Output the (X, Y) coordinate of the center of the cell containing the given text.  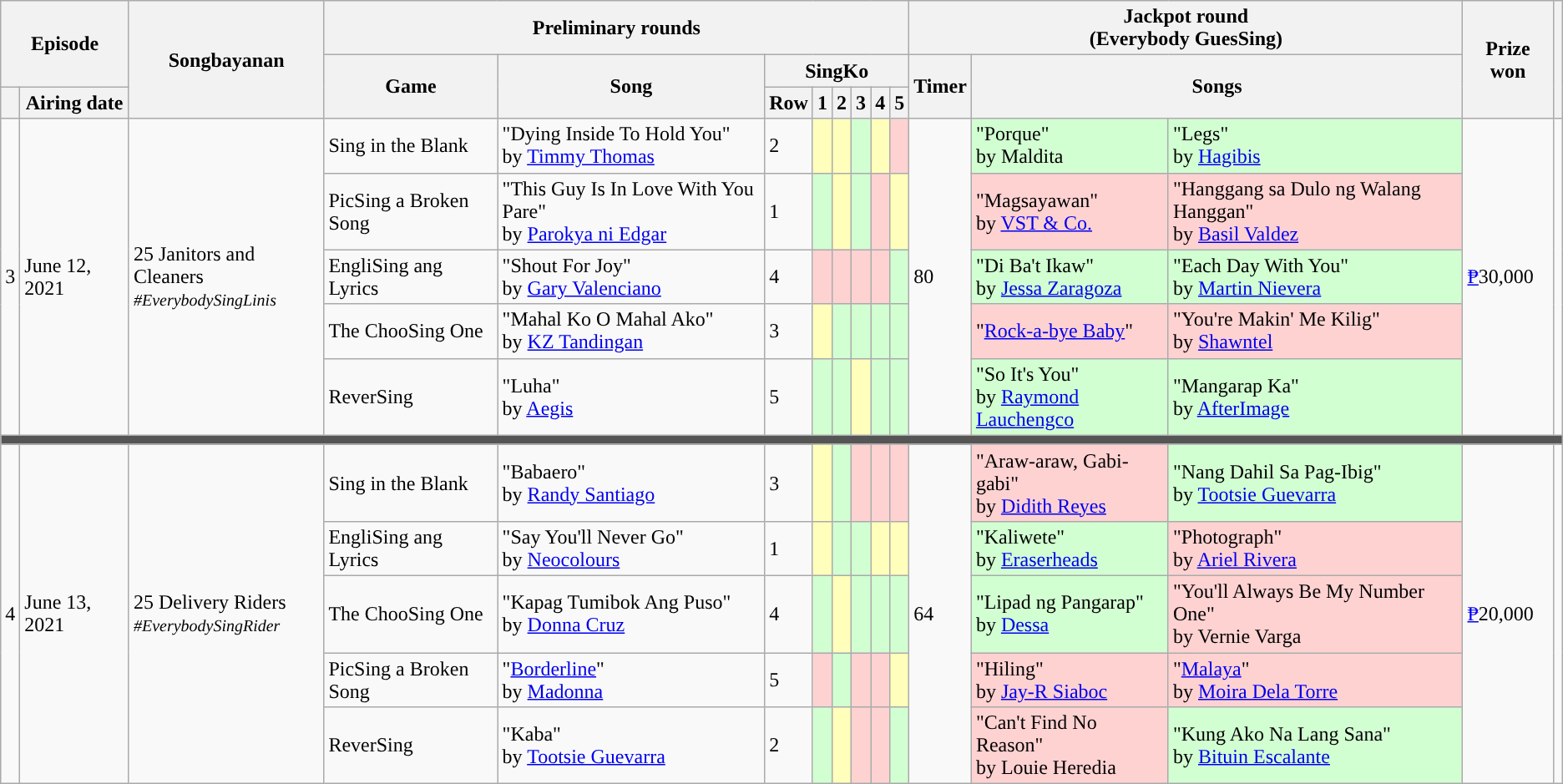
"Mangarap Ka"by AfterImage (1315, 397)
"Legs"by Hagibis (1315, 145)
"Hanggang sa Dulo ng Walang Hanggan"by Basil Valdez (1315, 211)
"Shout For Joy"by Gary Valenciano (631, 277)
June 13, 2021 (75, 614)
"Luha"by Aegis (631, 397)
Song (631, 87)
"Porque"by Maldita (1070, 145)
"Say You'll Never Go"by Neocolours (631, 548)
Preliminary rounds (616, 28)
"Di Ba't Ikaw"by Jessa Zaragoza (1070, 277)
"Kung Ako Na Lang Sana"by Bituin Escalante (1315, 746)
"Rock-a-bye Baby" (1070, 331)
"Dying Inside To Hold You"by Timmy Thomas (631, 145)
"You're Makin' Me Kilig"by Shawntel (1315, 331)
25 Janitors and Cleaners#EverybodySingLinis (225, 277)
"So It's You"by Raymond Lauchengco (1070, 397)
"Malaya"by Moira Dela Torre (1315, 680)
June 12, 2021 (75, 277)
Songs (1217, 87)
64 (940, 614)
Timer (940, 87)
"Photograph"by Ariel Rivera (1315, 548)
"Can't Find No Reason"by Louie Heredia (1070, 746)
Game (411, 87)
₱30,000 (1508, 277)
"Lipad ng Pangarap"by Dessa (1070, 614)
"Babaero"by Randy Santiago (631, 483)
"Magsayawan"by VST & Co. (1070, 211)
"Kapag Tumibok Ang Puso"by Donna Cruz (631, 614)
SingKo (837, 71)
80 (940, 277)
"Each Day With You"by Martin Nievera (1315, 277)
25 Delivery Riders#EverybodySingRider (225, 614)
Jackpot round(Everybody GuesSing) (1186, 28)
"This Guy Is In Love With You Pare"by Parokya ni Edgar (631, 211)
"Kaliwete"by Eraserheads (1070, 548)
Prize won (1508, 60)
"Mahal Ko O Mahal Ako"by KZ Tandingan (631, 331)
Episode (65, 43)
₱20,000 (1508, 614)
"Hiling"by Jay-R Siaboc (1070, 680)
"You'll Always Be My Number One"by Vernie Varga (1315, 614)
Row (789, 103)
"Nang Dahil Sa Pag-Ibig"by Tootsie Guevarra (1315, 483)
Airing date (75, 103)
"Borderline"by Madonna (631, 680)
"Araw-araw, Gabi-gabi"by Didith Reyes (1070, 483)
"Kaba"by Tootsie Guevarra (631, 746)
Songbayanan (225, 60)
